Locate the cell with the specified text and output its (x, y) center coordinate. 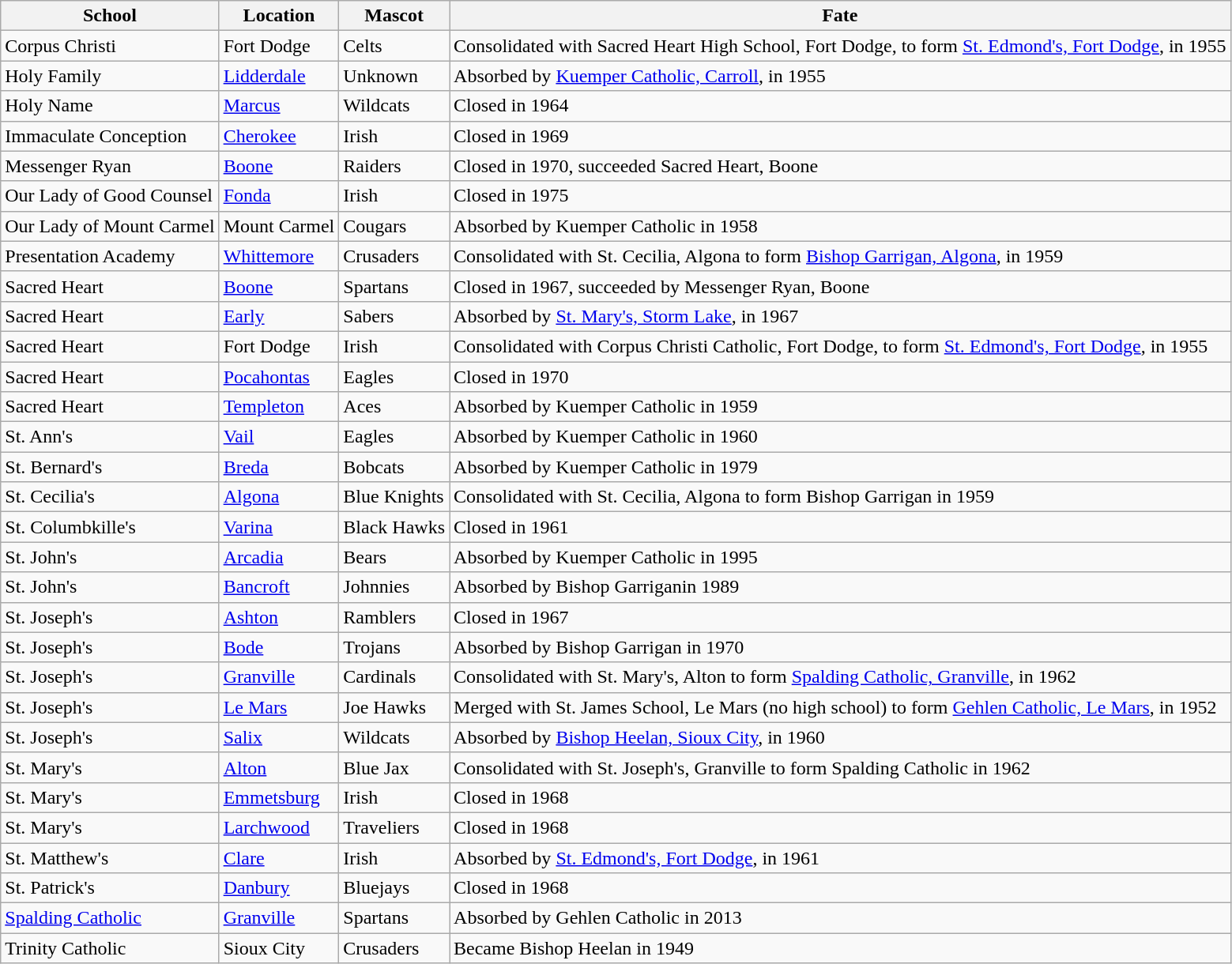
Closed in 1967 (841, 617)
Immaculate Conception (110, 136)
Absorbed by Bishop Garriganin 1989 (841, 587)
Our Lady of Good Counsel (110, 196)
Absorbed by Kuemper Catholic in 1995 (841, 557)
Messenger Ryan (110, 166)
Absorbed by Kuemper Catholic in 1959 (841, 407)
Lidderdale (279, 76)
Algona (279, 497)
Ramblers (394, 617)
Holy Family (110, 76)
Closed in 1964 (841, 106)
Absorbed by Gehlen Catholic in 2013 (841, 918)
Trinity Catholic (110, 948)
Consolidated with St. Cecilia, Algona to form Bishop Garrigan in 1959 (841, 497)
Closed in 1969 (841, 136)
Danbury (279, 888)
St. Ann's (110, 437)
Mount Carmel (279, 226)
Le Mars (279, 707)
St. Cecilia's (110, 497)
Cardinals (394, 677)
Absorbed by St. Mary's, Storm Lake, in 1967 (841, 316)
Absorbed by Kuemper Catholic, Carroll, in 1955 (841, 76)
Templeton (279, 407)
St. Patrick's (110, 888)
Became Bishop Heelan in 1949 (841, 948)
Consolidated with Sacred Heart High School, Fort Dodge, to form St. Edmond's, Fort Dodge, in 1955 (841, 46)
Absorbed by Kuemper Catholic in 1979 (841, 467)
Sioux City (279, 948)
Absorbed by Bishop Heelan, Sioux City, in 1960 (841, 737)
Spalding Catholic (110, 918)
Breda (279, 467)
Absorbed by St. Edmond's, Fort Dodge, in 1961 (841, 857)
Bobcats (394, 467)
Salix (279, 737)
Absorbed by Bishop Garrigan in 1970 (841, 647)
Traveliers (394, 827)
Holy Name (110, 106)
Blue Knights (394, 497)
Larchwood (279, 827)
Whittemore (279, 256)
St. Bernard's (110, 467)
Ashton (279, 617)
St. Matthew's (110, 857)
Varina (279, 527)
Corpus Christi (110, 46)
Arcadia (279, 557)
Closed in 1961 (841, 527)
Cougars (394, 226)
Johnnies (394, 587)
Emmetsburg (279, 797)
Alton (279, 767)
Vail (279, 437)
Pocahontas (279, 377)
Bears (394, 557)
Fonda (279, 196)
Trojans (394, 647)
Marcus (279, 106)
Joe Hawks (394, 707)
Location (279, 16)
Cherokee (279, 136)
Consolidated with St. Cecilia, Algona to form Bishop Garrigan, Algona, in 1959 (841, 256)
Blue Jax (394, 767)
Early (279, 316)
Consolidated with St. Mary's, Alton to form Spalding Catholic, Granville, in 1962 (841, 677)
Presentation Academy (110, 256)
Sabers (394, 316)
Closed in 1970, succeeded Sacred Heart, Boone (841, 166)
Bancroft (279, 587)
Unknown (394, 76)
Clare (279, 857)
Merged with St. James School, Le Mars (no high school) to form Gehlen Catholic, Le Mars, in 1952 (841, 707)
Closed in 1967, succeeded by Messenger Ryan, Boone (841, 286)
Consolidated with St. Joseph's, Granville to form Spalding Catholic in 1962 (841, 767)
Celts (394, 46)
Closed in 1975 (841, 196)
Raiders (394, 166)
Absorbed by Kuemper Catholic in 1960 (841, 437)
Aces (394, 407)
St. Columbkille's (110, 527)
Black Hawks (394, 527)
School (110, 16)
Our Lady of Mount Carmel (110, 226)
Fate (841, 16)
Mascot (394, 16)
Bluejays (394, 888)
Closed in 1970 (841, 377)
Bode (279, 647)
Absorbed by Kuemper Catholic in 1958 (841, 226)
Consolidated with Corpus Christi Catholic, Fort Dodge, to form St. Edmond's, Fort Dodge, in 1955 (841, 346)
